From the cell containing the given text, extract its center point as [x, y] coordinate. 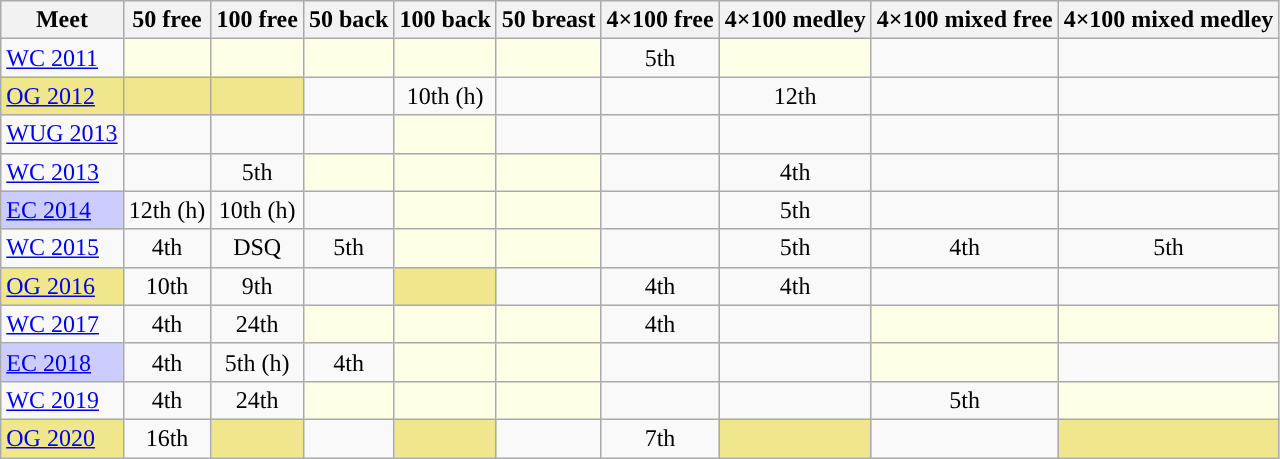
50 free [167, 20]
WC 2019 [62, 400]
4×100 mixed free [964, 20]
12th (h) [167, 210]
100 free [258, 20]
7th [660, 438]
WC 2017 [62, 324]
Meet [62, 20]
WC 2013 [62, 172]
50 breast [548, 20]
4×100 medley [795, 20]
12th [795, 96]
WUG 2013 [62, 134]
9th [258, 286]
EC 2018 [62, 362]
50 back [348, 20]
4×100 mixed medley [1168, 20]
100 back [445, 20]
OG 2020 [62, 438]
WC 2011 [62, 58]
OG 2016 [62, 286]
10th [167, 286]
DSQ [258, 248]
5th (h) [258, 362]
4×100 free [660, 20]
16th [167, 438]
WC 2015 [62, 248]
EC 2014 [62, 210]
OG 2012 [62, 96]
